Capture the cell that displays the provided text and extract its [x, y] central coordinate. 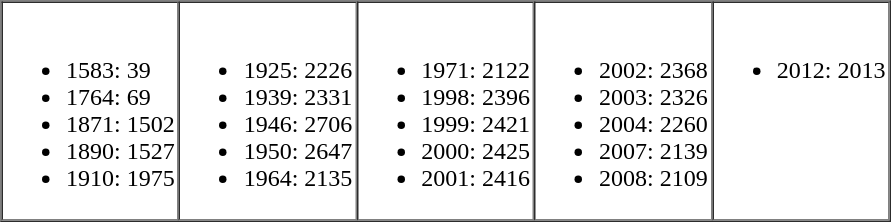
1971: 21221998: 23961999: 24212000: 24252001: 2416 [446, 112]
1583: 391764: 691871: 15021890: 15271910: 1975 [91, 112]
1925: 22261939: 23311946: 27061950: 26471964: 2135 [268, 112]
2002: 23682003: 23262004: 22602007: 21392008: 2109 [624, 112]
2012: 2013 [801, 112]
